Determine the [X, Y] coordinate at the center of the cell enclosing the given text.  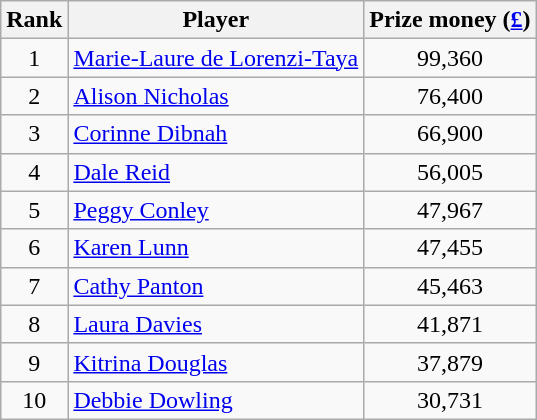
3 [34, 134]
Kitrina Douglas [216, 362]
Alison Nicholas [216, 96]
Prize money (£) [450, 20]
76,400 [450, 96]
6 [34, 248]
99,360 [450, 58]
30,731 [450, 400]
Cathy Panton [216, 286]
8 [34, 324]
45,463 [450, 286]
Laura Davies [216, 324]
47,455 [450, 248]
37,879 [450, 362]
41,871 [450, 324]
9 [34, 362]
Corinne Dibnah [216, 134]
Peggy Conley [216, 210]
56,005 [450, 172]
5 [34, 210]
47,967 [450, 210]
Debbie Dowling [216, 400]
Player [216, 20]
4 [34, 172]
Marie-Laure de Lorenzi-Taya [216, 58]
Dale Reid [216, 172]
Rank [34, 20]
Karen Lunn [216, 248]
7 [34, 286]
10 [34, 400]
66,900 [450, 134]
2 [34, 96]
1 [34, 58]
